Identify which cell holds the provided text, then report its [X, Y] central coordinate. 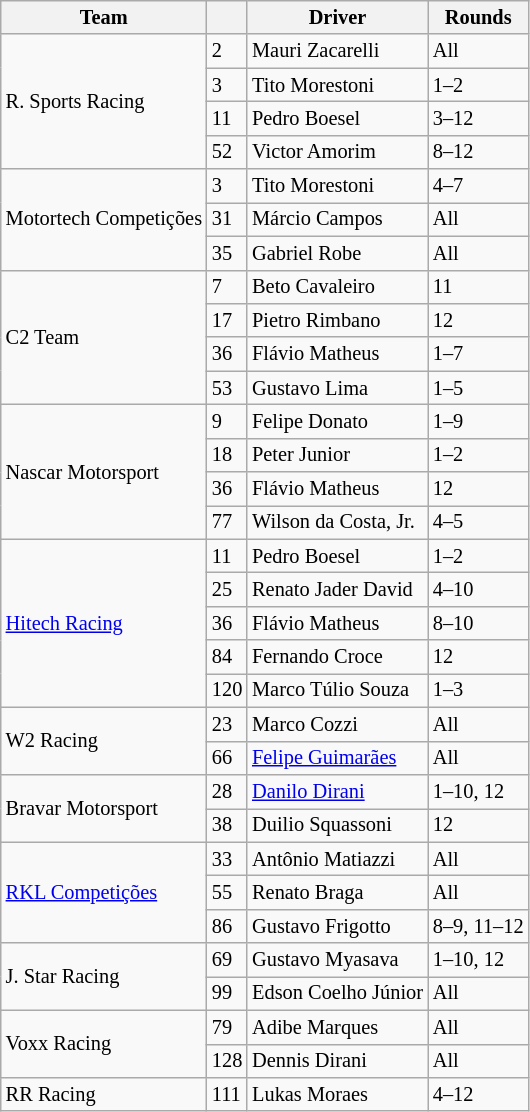
84 [227, 657]
Mauri Zacarelli [338, 51]
23 [227, 724]
Voxx Racing [104, 1044]
Danilo Dirani [338, 791]
Gustavo Lima [338, 388]
18 [227, 455]
Fernando Croce [338, 657]
2 [227, 51]
RR Racing [104, 1094]
31 [227, 219]
1–5 [478, 388]
Team [104, 17]
128 [227, 1061]
3–12 [478, 118]
8–12 [478, 152]
Motortech Competições [104, 220]
55 [227, 892]
R. Sports Racing [104, 102]
J. Star Racing [104, 976]
69 [227, 960]
8–10 [478, 623]
Rounds [478, 17]
Beto Cavaleiro [338, 287]
66 [227, 758]
4–10 [478, 589]
Antônio Matiazzi [338, 859]
RKL Competições [104, 892]
86 [227, 926]
Bravar Motorsport [104, 808]
1–7 [478, 354]
4–5 [478, 522]
79 [227, 1027]
Wilson da Costa, Jr. [338, 522]
Marco Túlio Souza [338, 690]
Hitech Racing [104, 623]
111 [227, 1094]
Victor Amorim [338, 152]
25 [227, 589]
1–3 [478, 690]
C2 Team [104, 338]
9 [227, 421]
77 [227, 522]
8–9, 11–12 [478, 926]
Edson Coelho Júnior [338, 993]
W2 Racing [104, 740]
Duilio Squassoni [338, 825]
Dennis Dirani [338, 1061]
99 [227, 993]
Pietro Rimbano [338, 320]
Lukas Moraes [338, 1094]
Adibe Marques [338, 1027]
52 [227, 152]
Peter Junior [338, 455]
Felipe Donato [338, 421]
120 [227, 690]
38 [227, 825]
Renato Jader David [338, 589]
7 [227, 287]
4–12 [478, 1094]
Márcio Campos [338, 219]
Nascar Motorsport [104, 472]
Felipe Guimarães [338, 758]
Driver [338, 17]
35 [227, 253]
28 [227, 791]
Gabriel Robe [338, 253]
1–9 [478, 421]
4–7 [478, 186]
53 [227, 388]
Gustavo Frigotto [338, 926]
Renato Braga [338, 892]
33 [227, 859]
17 [227, 320]
Gustavo Myasava [338, 960]
Marco Cozzi [338, 724]
